Detect which cell encompasses the target text, then output its [x, y] center coordinate. 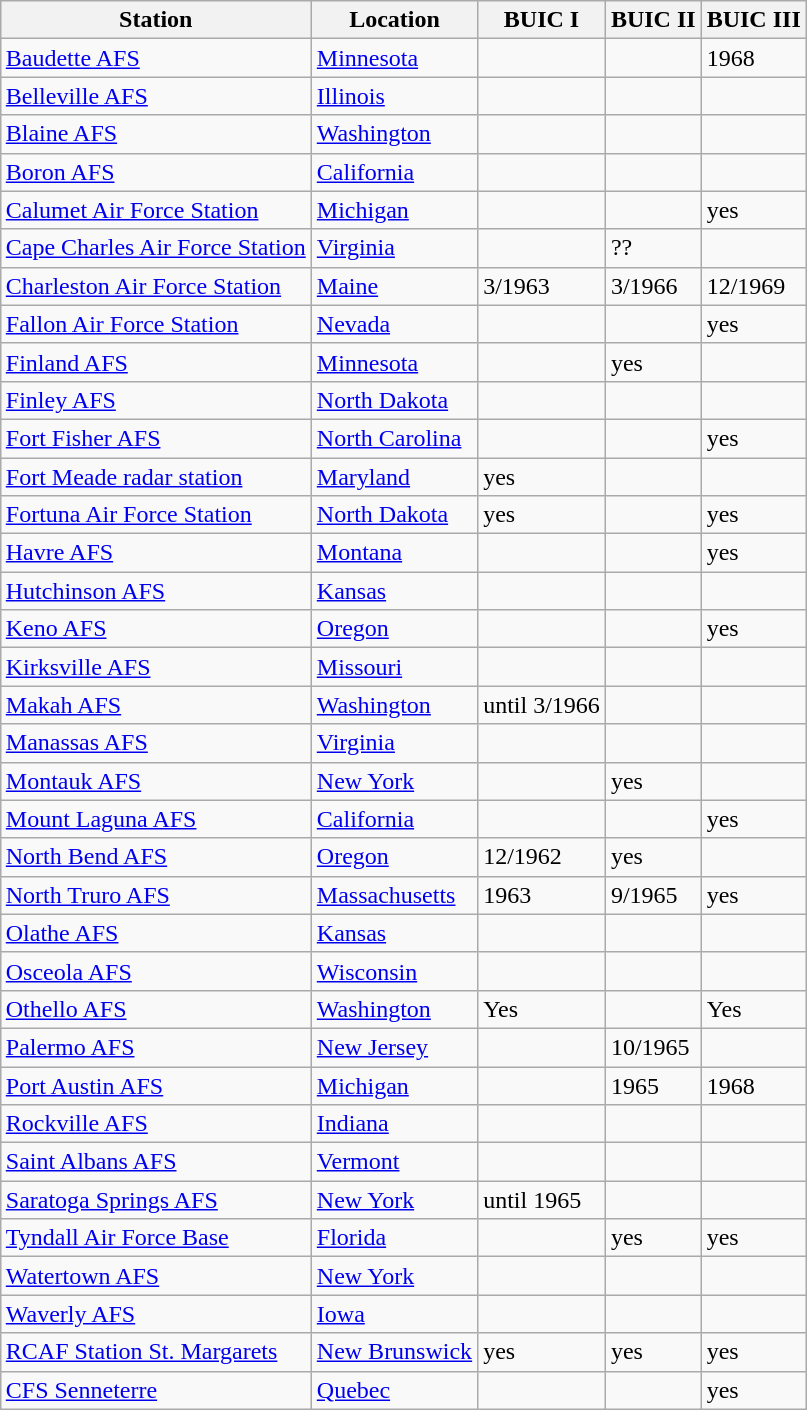
Othello AFS [156, 1009]
Fort Fisher AFS [156, 438]
RCAF Station St. Margarets [156, 1352]
Finland AFS [156, 362]
until 1965 [542, 1200]
BUIC II [653, 20]
Fallon Air Force Station [156, 324]
Wisconsin [394, 971]
Saint Albans AFS [156, 1162]
North Truro AFS [156, 895]
Belleville AFS [156, 96]
Charleston Air Force Station [156, 286]
Olathe AFS [156, 933]
Keno AFS [156, 629]
Port Austin AFS [156, 1085]
Rockville AFS [156, 1124]
CFS Senneterre [156, 1390]
Location [394, 20]
Watertown AFS [156, 1276]
Cape Charles Air Force Station [156, 248]
Palermo AFS [156, 1047]
Nevada [394, 324]
Massachusetts [394, 895]
Iowa [394, 1314]
Manassas AFS [156, 743]
Osceola AFS [156, 971]
Montana [394, 553]
Mount Laguna AFS [156, 819]
Vermont [394, 1162]
BUIC I [542, 20]
Fort Meade radar station [156, 477]
Saratoga Springs AFS [156, 1200]
1965 [653, 1085]
North Carolina [394, 438]
?? [653, 248]
Boron AFS [156, 172]
BUIC III [754, 20]
3/1966 [653, 286]
North Bend AFS [156, 857]
Blaine AFS [156, 134]
Indiana [394, 1124]
Havre AFS [156, 553]
10/1965 [653, 1047]
Florida [394, 1238]
9/1965 [653, 895]
3/1963 [542, 286]
Fortuna Air Force Station [156, 515]
Maryland [394, 477]
Baudette AFS [156, 58]
Illinois [394, 96]
Montauk AFS [156, 781]
Tyndall Air Force Base [156, 1238]
Kirksville AFS [156, 667]
12/1969 [754, 286]
Calumet Air Force Station [156, 210]
Station [156, 20]
Finley AFS [156, 400]
Maine [394, 286]
1963 [542, 895]
until 3/1966 [542, 705]
Quebec [394, 1390]
Makah AFS [156, 705]
Hutchinson AFS [156, 591]
Missouri [394, 667]
New Brunswick [394, 1352]
12/1962 [542, 857]
New Jersey [394, 1047]
Waverly AFS [156, 1314]
